Identify which cell holds the provided text, then report its (X, Y) central coordinate. 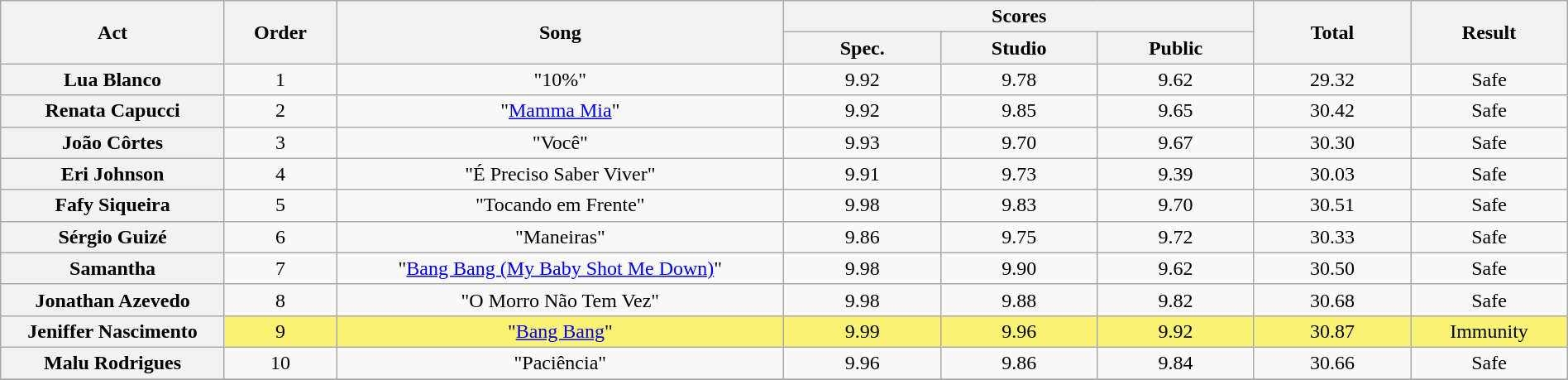
"É Preciso Saber Viver" (561, 174)
Fafy Siqueira (112, 205)
Scores (1019, 17)
2 (280, 111)
Lua Blanco (112, 79)
"Paciência" (561, 363)
"O Morro Não Tem Vez" (561, 300)
9 (280, 331)
9.82 (1176, 300)
Song (561, 32)
9.91 (862, 174)
Studio (1019, 48)
30.66 (1331, 363)
"Maneiras" (561, 237)
"Você" (561, 142)
7 (280, 268)
Spec. (862, 48)
29.32 (1331, 79)
30.42 (1331, 111)
Malu Rodrigues (112, 363)
9.39 (1176, 174)
9.93 (862, 142)
9.99 (862, 331)
"10%" (561, 79)
4 (280, 174)
Jonathan Azevedo (112, 300)
8 (280, 300)
30.33 (1331, 237)
9.84 (1176, 363)
Renata Capucci (112, 111)
9.65 (1176, 111)
9.67 (1176, 142)
9.75 (1019, 237)
"Bang Bang (My Baby Shot Me Down)" (561, 268)
9.78 (1019, 79)
9.88 (1019, 300)
Result (1489, 32)
30.03 (1331, 174)
9.83 (1019, 205)
Act (112, 32)
9.73 (1019, 174)
30.87 (1331, 331)
6 (280, 237)
10 (280, 363)
30.30 (1331, 142)
9.90 (1019, 268)
30.51 (1331, 205)
Sérgio Guizé (112, 237)
5 (280, 205)
"Tocando em Frente" (561, 205)
Eri Johnson (112, 174)
Immunity (1489, 331)
3 (280, 142)
João Côrtes (112, 142)
Order (280, 32)
Samantha (112, 268)
Total (1331, 32)
"Bang Bang" (561, 331)
9.72 (1176, 237)
"Mamma Mia" (561, 111)
Public (1176, 48)
Jeniffer Nascimento (112, 331)
30.50 (1331, 268)
30.68 (1331, 300)
9.85 (1019, 111)
1 (280, 79)
